Extract the (X, Y) coordinate from the center of the cell holding the provided text.  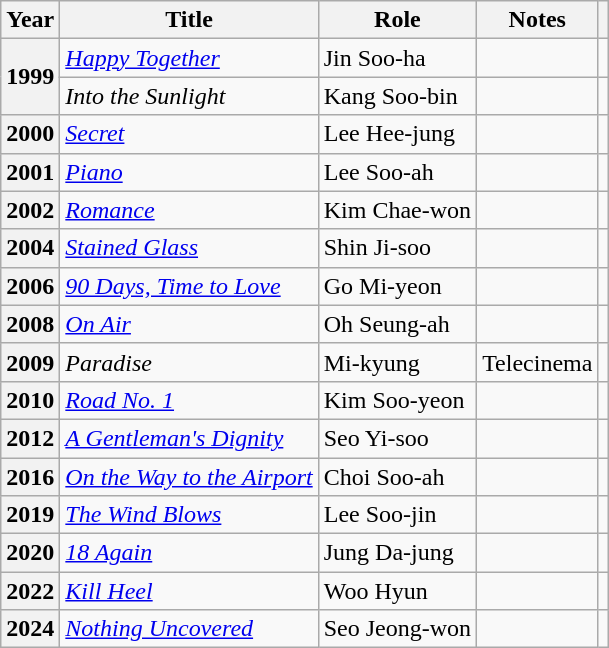
Kim Soo-yeon (397, 400)
Woo Hyun (397, 591)
2012 (30, 438)
2000 (30, 134)
2010 (30, 400)
Go Mi-yeon (397, 286)
2001 (30, 172)
The Wind Blows (189, 515)
Year (30, 20)
2009 (30, 362)
2019 (30, 515)
Secret (189, 134)
Kill Heel (189, 591)
Seo Yi-soo (397, 438)
Seo Jeong-won (397, 629)
A Gentleman's Dignity (189, 438)
Title (189, 20)
Jin Soo-ha (397, 58)
Jung Da-jung (397, 553)
2022 (30, 591)
Mi-kyung (397, 362)
On Air (189, 324)
Romance (189, 210)
2004 (30, 248)
90 Days, Time to Love (189, 286)
Oh Seung-ah (397, 324)
Lee Soo-jin (397, 515)
Notes (538, 20)
2008 (30, 324)
1999 (30, 77)
2016 (30, 477)
2020 (30, 553)
Paradise (189, 362)
2006 (30, 286)
Lee Hee-jung (397, 134)
Into the Sunlight (189, 96)
Shin Ji-soo (397, 248)
18 Again (189, 553)
Piano (189, 172)
Telecinema (538, 362)
On the Way to the Airport (189, 477)
Role (397, 20)
2024 (30, 629)
Kang Soo-bin (397, 96)
Happy Together (189, 58)
Road No. 1 (189, 400)
Nothing Uncovered (189, 629)
Stained Glass (189, 248)
2002 (30, 210)
Choi Soo-ah (397, 477)
Kim Chae-won (397, 210)
Lee Soo-ah (397, 172)
